For the text-containing cell, return its midpoint in (x, y) coordinate format. 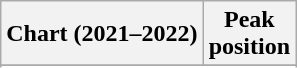
Chart (2021–2022) (102, 34)
Peakposition (249, 34)
